Scan for the cell matching the given text and deliver its [x, y] coordinate at center. 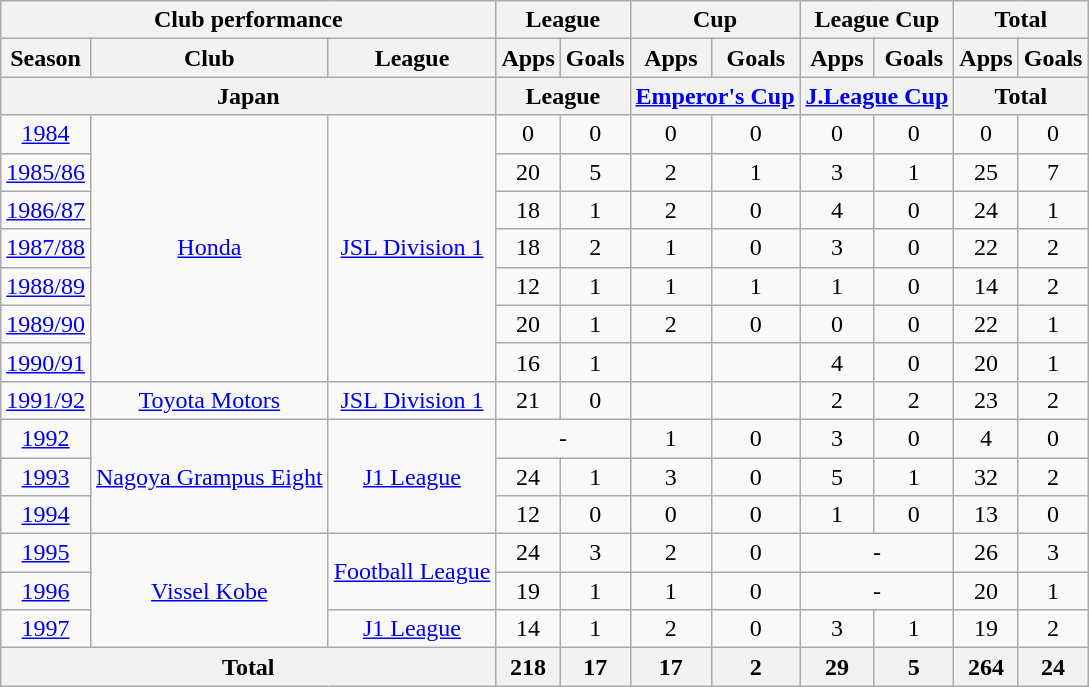
23 [986, 400]
Toyota Motors [209, 400]
29 [837, 667]
218 [528, 667]
J.League Cup [877, 96]
Season [46, 58]
1990/91 [46, 362]
1985/86 [46, 172]
1987/88 [46, 248]
Club performance [248, 20]
1984 [46, 134]
21 [528, 400]
1993 [46, 477]
264 [986, 667]
1986/87 [46, 210]
1995 [46, 553]
32 [986, 477]
Japan [248, 96]
Emperor's Cup [715, 96]
13 [986, 515]
Nagoya Grampus Eight [209, 476]
Honda [209, 248]
Football League [412, 572]
1997 [46, 629]
1996 [46, 591]
1989/90 [46, 324]
16 [528, 362]
7 [1053, 172]
26 [986, 553]
Club [209, 58]
1992 [46, 438]
1994 [46, 515]
25 [986, 172]
1991/92 [46, 400]
League Cup [877, 20]
Cup [715, 20]
Vissel Kobe [209, 591]
1988/89 [46, 286]
